Capture the cell that displays the provided text and extract its [x, y] central coordinate. 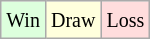
Win [24, 20]
Draw [72, 20]
Loss [126, 20]
